Capture the cell that displays the provided text and extract its [X, Y] central coordinate. 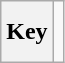
Key [27, 32]
